Extract the [x, y] coordinate from the center of the cell holding the provided text.  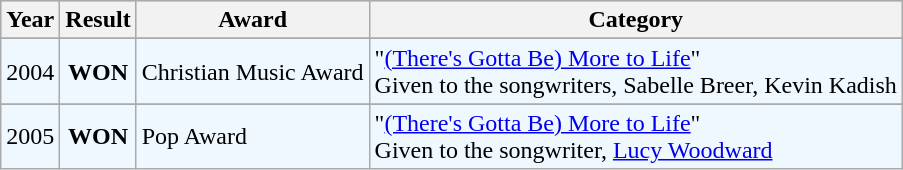
2004 [30, 72]
Year [30, 20]
Pop Award [252, 136]
Result [98, 20]
"(There's Gotta Be) More to Life" Given to the songwriter, Lucy Woodward [636, 136]
"(There's Gotta Be) More to Life" Given to the songwriters, Sabelle Breer, Kevin Kadish [636, 72]
2005 [30, 136]
Category [636, 20]
Award [252, 20]
Christian Music Award [252, 72]
